Identify which cell holds the provided text, then report its [x, y] central coordinate. 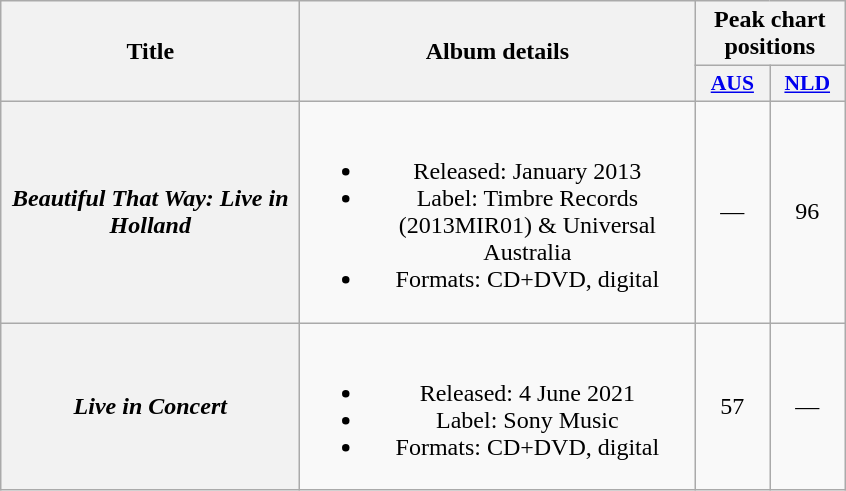
Album details [498, 52]
Released: 4 June 2021Label: Sony MusicFormats: CD+DVD, digital [498, 406]
57 [732, 406]
Beautiful That Way: Live in Holland [150, 212]
Released: January 2013Label: Timbre Records (2013MIR01) & Universal AustraliaFormats: CD+DVD, digital [498, 212]
Peak chart positions [770, 34]
Live in Concert [150, 406]
AUS [732, 84]
Title [150, 52]
96 [808, 212]
NLD [808, 84]
